From the cell containing the given text, extract its center point as (x, y) coordinate. 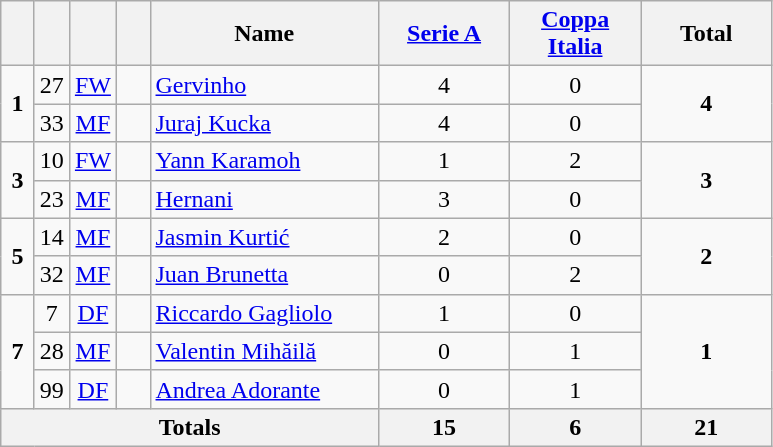
15 (444, 427)
Serie A (444, 34)
Andrea Adorante (264, 389)
27 (52, 85)
Juan Brunetta (264, 275)
Totals (190, 427)
Yann Karamoh (264, 161)
23 (52, 199)
Jasmin Kurtić (264, 237)
Coppa Italia (576, 34)
10 (52, 161)
33 (52, 123)
21 (706, 427)
5 (18, 256)
Riccardo Gagliolo (264, 313)
6 (576, 427)
Total (706, 34)
32 (52, 275)
28 (52, 351)
Juraj Kucka (264, 123)
Name (264, 34)
Valentin Mihăilă (264, 351)
14 (52, 237)
Gervinho (264, 85)
99 (52, 389)
Hernani (264, 199)
